Pinpoint the cell where the given text exists, returning its [x, y] midpoint coordinate. 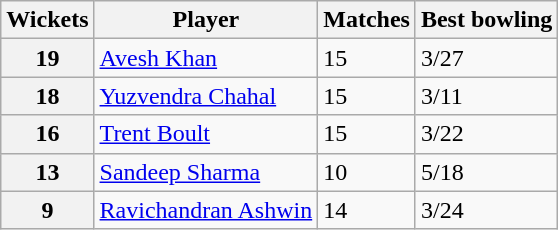
16 [48, 134]
Trent Boult [206, 134]
Wickets [48, 20]
Best bowling [486, 20]
5/18 [486, 172]
Ravichandran Ashwin [206, 210]
3/11 [486, 96]
3/24 [486, 210]
13 [48, 172]
Matches [367, 20]
10 [367, 172]
3/27 [486, 58]
14 [367, 210]
Sandeep Sharma [206, 172]
18 [48, 96]
Player [206, 20]
9 [48, 210]
Yuzvendra Chahal [206, 96]
Avesh Khan [206, 58]
19 [48, 58]
3/22 [486, 134]
